Output the (X, Y) coordinate of the center of the cell containing the given text.  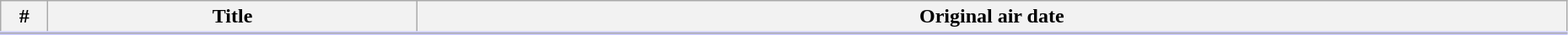
Title (233, 17)
Original air date (992, 17)
# (24, 17)
